Identify which cell holds the provided text, then report its [X, Y] central coordinate. 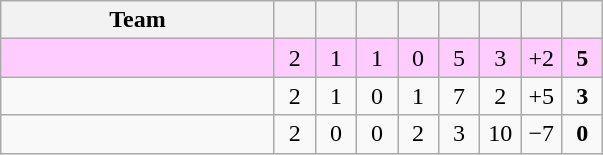
+5 [542, 96]
+2 [542, 58]
10 [500, 134]
−7 [542, 134]
7 [460, 96]
Team [138, 20]
